Provide the (x, y) coordinate of the cell's center where the given text is located.  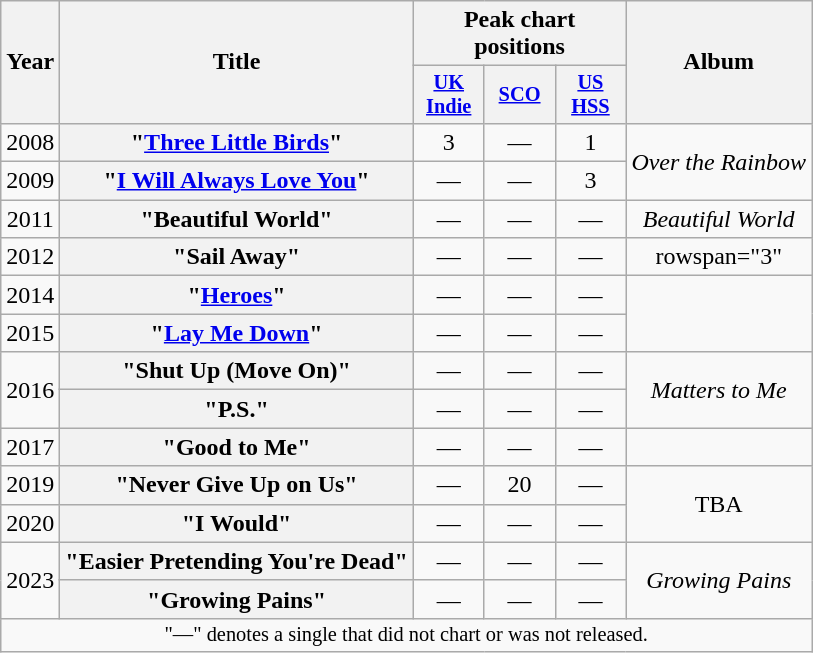
20 (520, 485)
1 (590, 142)
2014 (30, 295)
"Beautiful World" (236, 219)
"Three Little Birds" (236, 142)
Peak chart positions (520, 34)
2012 (30, 257)
2016 (30, 390)
2020 (30, 523)
Year (30, 62)
2023 (30, 580)
Over the Rainbow (719, 161)
2017 (30, 447)
UKIndie (448, 95)
TBA (719, 504)
"Sail Away" (236, 257)
"I Would" (236, 523)
Matters to Me (719, 390)
2008 (30, 142)
"Lay Me Down" (236, 333)
rowspan="3" (719, 257)
2009 (30, 181)
"I Will Always Love You" (236, 181)
USHSS (590, 95)
Growing Pains (719, 580)
2011 (30, 219)
"Easier Pretending You're Dead" (236, 561)
"Never Give Up on Us" (236, 485)
Title (236, 62)
2019 (30, 485)
"Shut Up (Move On)" (236, 371)
"Growing Pains" (236, 599)
"Good to Me" (236, 447)
"—" denotes a single that did not chart or was not released. (406, 635)
"P.S." (236, 409)
2015 (30, 333)
"Heroes" (236, 295)
Beautiful World (719, 219)
Album (719, 62)
SCO (520, 95)
